Find where the given text appears and provide that cell's center as (X, Y) coordinate. 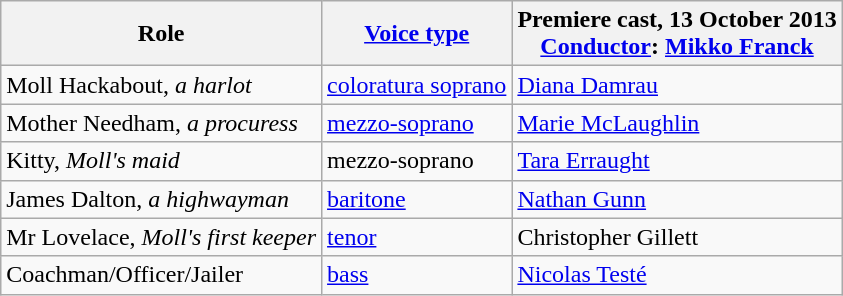
Coachman/Officer/Jailer (162, 275)
coloratura soprano (417, 85)
bass (417, 275)
Moll Hackabout, a harlot (162, 85)
Premiere cast, 13 October 2013Conductor: Mikko Franck (677, 34)
Mother Needham, a procuress (162, 123)
Role (162, 34)
Voice type (417, 34)
Diana Damrau (677, 85)
Nicolas Testé (677, 275)
Christopher Gillett (677, 237)
Nathan Gunn (677, 199)
Tara Erraught (677, 161)
tenor (417, 237)
James Dalton, a highwayman (162, 199)
Kitty, Moll's maid (162, 161)
Mr Lovelace, Moll's first keeper (162, 237)
baritone (417, 199)
Marie McLaughlin (677, 123)
